Identify which cell holds the provided text, then report its [X, Y] central coordinate. 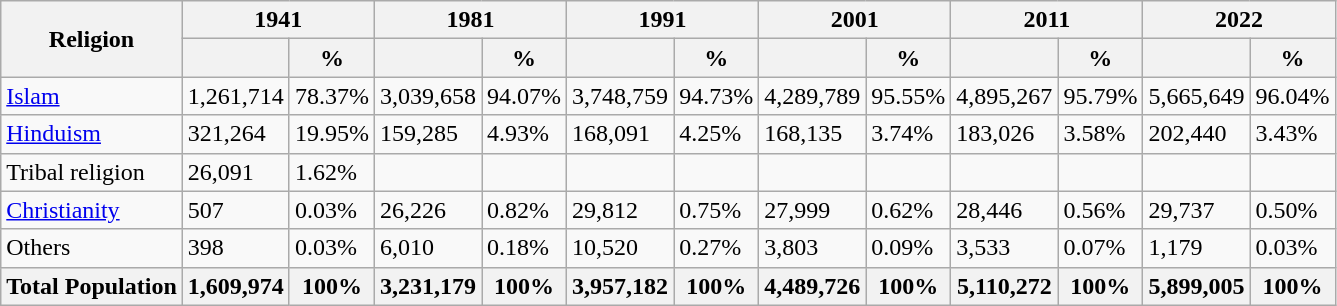
28,446 [1004, 210]
1,609,974 [236, 286]
3.58% [1100, 134]
3,957,182 [620, 286]
3,748,759 [620, 96]
78.37% [332, 96]
1.62% [332, 172]
2011 [1047, 20]
29,812 [620, 210]
Total Population [92, 286]
3,231,179 [428, 286]
0.82% [524, 210]
95.55% [908, 96]
1941 [278, 20]
27,999 [812, 210]
159,285 [428, 134]
507 [236, 210]
0.18% [524, 248]
0.07% [1100, 248]
0.62% [908, 210]
168,135 [812, 134]
321,264 [236, 134]
26,091 [236, 172]
0.09% [908, 248]
95.79% [1100, 96]
4,895,267 [1004, 96]
0.50% [1292, 210]
4,489,726 [812, 286]
10,520 [620, 248]
Religion [92, 39]
Tribal religion [92, 172]
3,803 [812, 248]
Christianity [92, 210]
4.25% [716, 134]
0.75% [716, 210]
1,261,714 [236, 96]
0.56% [1100, 210]
4,289,789 [812, 96]
29,737 [1196, 210]
0.27% [716, 248]
3,039,658 [428, 96]
2022 [1239, 20]
Hinduism [92, 134]
5,899,005 [1196, 286]
96.04% [1292, 96]
2001 [855, 20]
94.73% [716, 96]
Islam [92, 96]
5,665,649 [1196, 96]
4.93% [524, 134]
3.43% [1292, 134]
3,533 [1004, 248]
398 [236, 248]
1981 [470, 20]
202,440 [1196, 134]
26,226 [428, 210]
1,179 [1196, 248]
5,110,272 [1004, 286]
1991 [663, 20]
183,026 [1004, 134]
19.95% [332, 134]
6,010 [428, 248]
Others [92, 248]
94.07% [524, 96]
168,091 [620, 134]
3.74% [908, 134]
